Identify which cell holds the provided text, then report its [x, y] central coordinate. 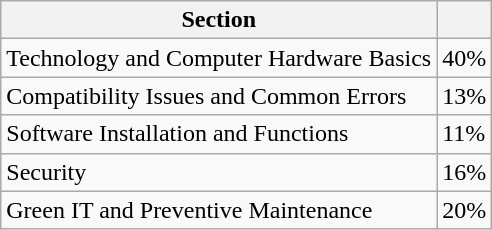
Section [219, 20]
Compatibility Issues and Common Errors [219, 96]
Security [219, 172]
13% [464, 96]
20% [464, 210]
Software Installation and Functions [219, 134]
11% [464, 134]
40% [464, 58]
Technology and Computer Hardware Basics [219, 58]
Green IT and Preventive Maintenance [219, 210]
16% [464, 172]
